Return [x, y] of the center of cell containing provided text 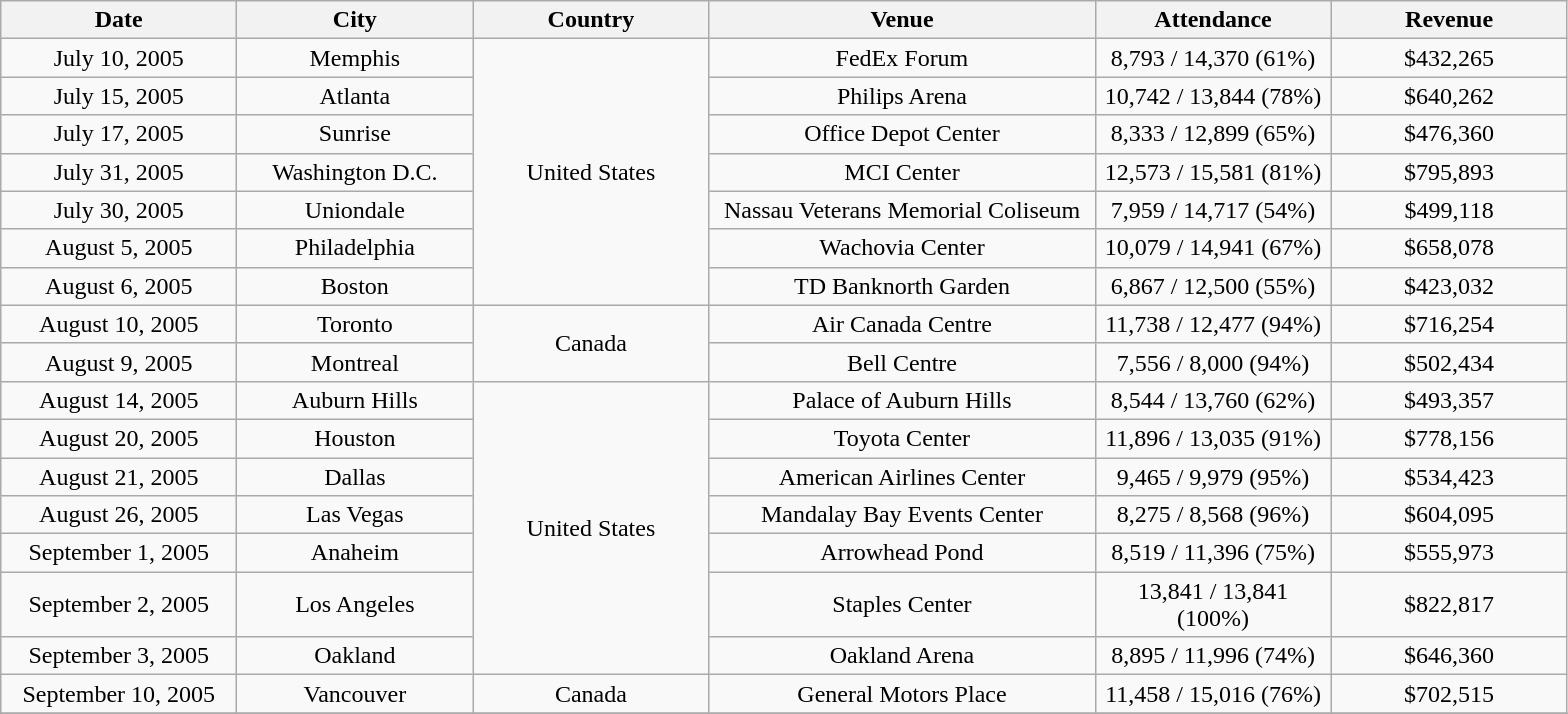
$604,095 [1449, 515]
6,867 / 12,500 (55%) [1213, 286]
Vancouver [355, 694]
$493,357 [1449, 400]
Houston [355, 438]
Montreal [355, 362]
Boston [355, 286]
August 10, 2005 [119, 324]
General Motors Place [902, 694]
July 10, 2005 [119, 58]
11,738 / 12,477 (94%) [1213, 324]
$795,893 [1449, 172]
August 9, 2005 [119, 362]
11,458 / 15,016 (76%) [1213, 694]
Washington D.C. [355, 172]
Staples Center [902, 604]
Venue [902, 20]
$716,254 [1449, 324]
Los Angeles [355, 604]
$702,515 [1449, 694]
American Airlines Center [902, 477]
$423,032 [1449, 286]
$658,078 [1449, 248]
Country [591, 20]
August 5, 2005 [119, 248]
Palace of Auburn Hills [902, 400]
TD Banknorth Garden [902, 286]
8,333 / 12,899 (65%) [1213, 134]
13,841 / 13,841 (100%) [1213, 604]
$822,817 [1449, 604]
Dallas [355, 477]
City [355, 20]
$640,262 [1449, 96]
September 10, 2005 [119, 694]
Toyota Center [902, 438]
FedEx Forum [902, 58]
Anaheim [355, 553]
Philadelphia [355, 248]
Auburn Hills [355, 400]
Nassau Veterans Memorial Coliseum [902, 210]
Office Depot Center [902, 134]
August 26, 2005 [119, 515]
$555,973 [1449, 553]
Atlanta [355, 96]
Air Canada Centre [902, 324]
Date [119, 20]
August 21, 2005 [119, 477]
Mandalay Bay Events Center [902, 515]
$502,434 [1449, 362]
10,079 / 14,941 (67%) [1213, 248]
August 20, 2005 [119, 438]
$646,360 [1449, 656]
September 3, 2005 [119, 656]
$432,265 [1449, 58]
Philips Arena [902, 96]
$499,118 [1449, 210]
Oakland [355, 656]
Wachovia Center [902, 248]
Uniondale [355, 210]
9,465 / 9,979 (95%) [1213, 477]
August 14, 2005 [119, 400]
Bell Centre [902, 362]
July 30, 2005 [119, 210]
11,896 / 13,035 (91%) [1213, 438]
Revenue [1449, 20]
Oakland Arena [902, 656]
12,573 / 15,581 (81%) [1213, 172]
July 17, 2005 [119, 134]
July 31, 2005 [119, 172]
10,742 / 13,844 (78%) [1213, 96]
September 2, 2005 [119, 604]
8,275 / 8,568 (96%) [1213, 515]
$534,423 [1449, 477]
MCI Center [902, 172]
Sunrise [355, 134]
$778,156 [1449, 438]
8,895 / 11,996 (74%) [1213, 656]
Memphis [355, 58]
July 15, 2005 [119, 96]
8,544 / 13,760 (62%) [1213, 400]
Toronto [355, 324]
Attendance [1213, 20]
August 6, 2005 [119, 286]
8,519 / 11,396 (75%) [1213, 553]
Las Vegas [355, 515]
September 1, 2005 [119, 553]
$476,360 [1449, 134]
7,556 / 8,000 (94%) [1213, 362]
8,793 / 14,370 (61%) [1213, 58]
7,959 / 14,717 (54%) [1213, 210]
Arrowhead Pond [902, 553]
